Output the [X, Y] coordinate of the center of the cell containing the given text.  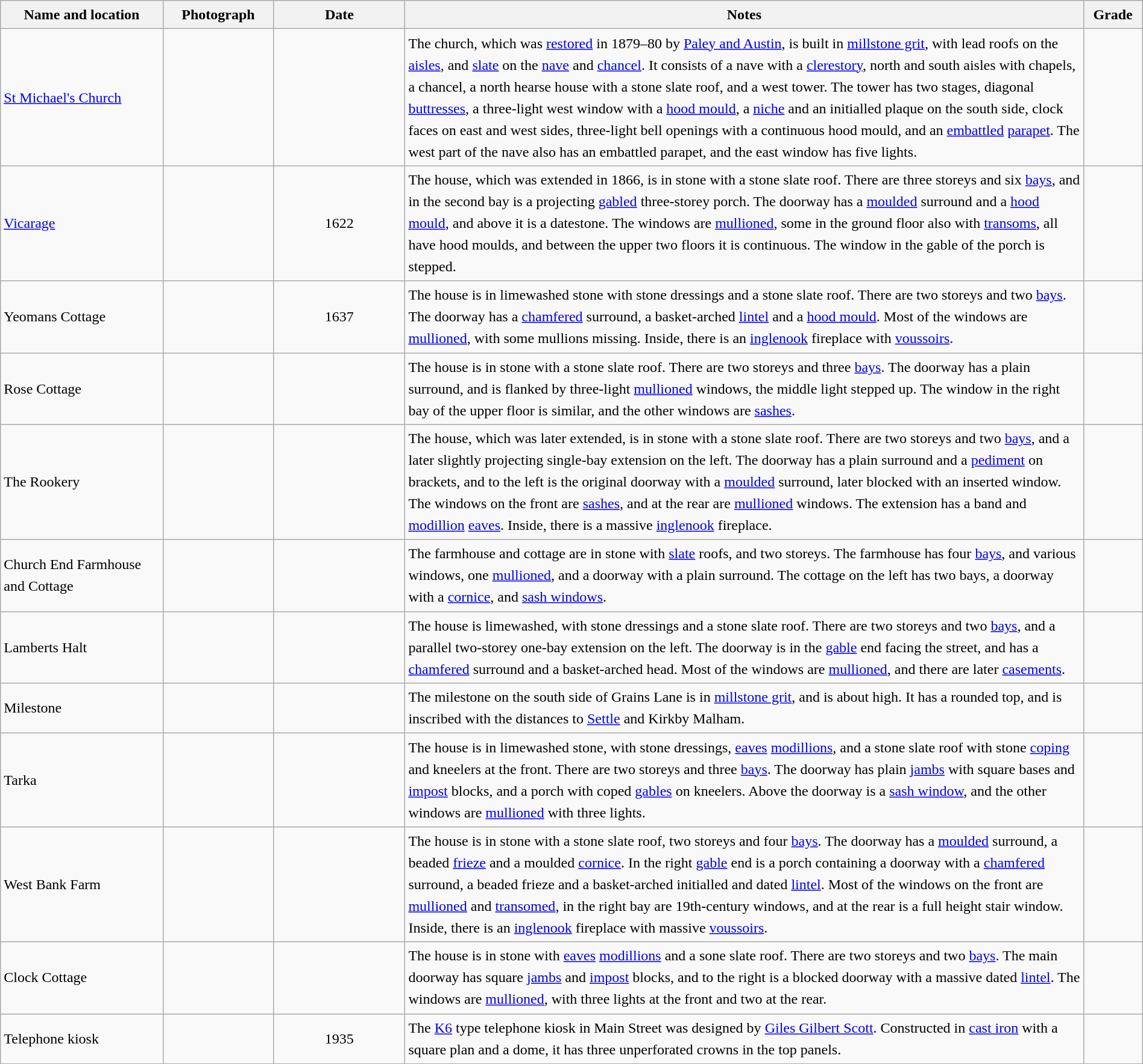
1622 [339, 223]
Rose Cottage [82, 388]
Telephone kiosk [82, 1039]
1637 [339, 317]
Yeomans Cottage [82, 317]
1935 [339, 1039]
West Bank Farm [82, 884]
The Rookery [82, 482]
St Michael's Church [82, 98]
Grade [1113, 14]
Photograph [218, 14]
Milestone [82, 708]
Clock Cottage [82, 978]
Vicarage [82, 223]
Tarka [82, 780]
Name and location [82, 14]
Date [339, 14]
Lamberts Halt [82, 647]
Notes [744, 14]
Church End Farmhouse and Cottage [82, 575]
